Pinpoint the cell where the given text exists, returning its (X, Y) midpoint coordinate. 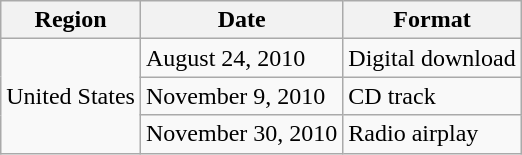
CD track (432, 96)
Radio airplay (432, 134)
Digital download (432, 58)
Date (241, 20)
November 30, 2010 (241, 134)
November 9, 2010 (241, 96)
August 24, 2010 (241, 58)
Region (71, 20)
United States (71, 96)
Format (432, 20)
